Extract the [X, Y] coordinate from the center of the cell holding the provided text.  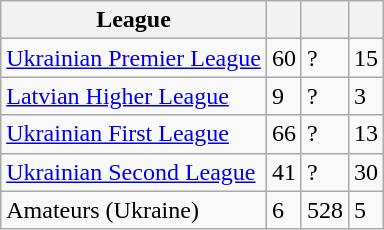
Ukrainian Premier League [134, 58]
Ukrainian First League [134, 134]
9 [284, 96]
66 [284, 134]
Latvian Higher League [134, 96]
League [134, 20]
528 [324, 210]
3 [366, 96]
41 [284, 172]
13 [366, 134]
60 [284, 58]
Amateurs (Ukraine) [134, 210]
6 [284, 210]
Ukrainian Second League [134, 172]
30 [366, 172]
5 [366, 210]
15 [366, 58]
